For the text-containing cell, return its midpoint in [x, y] coordinate format. 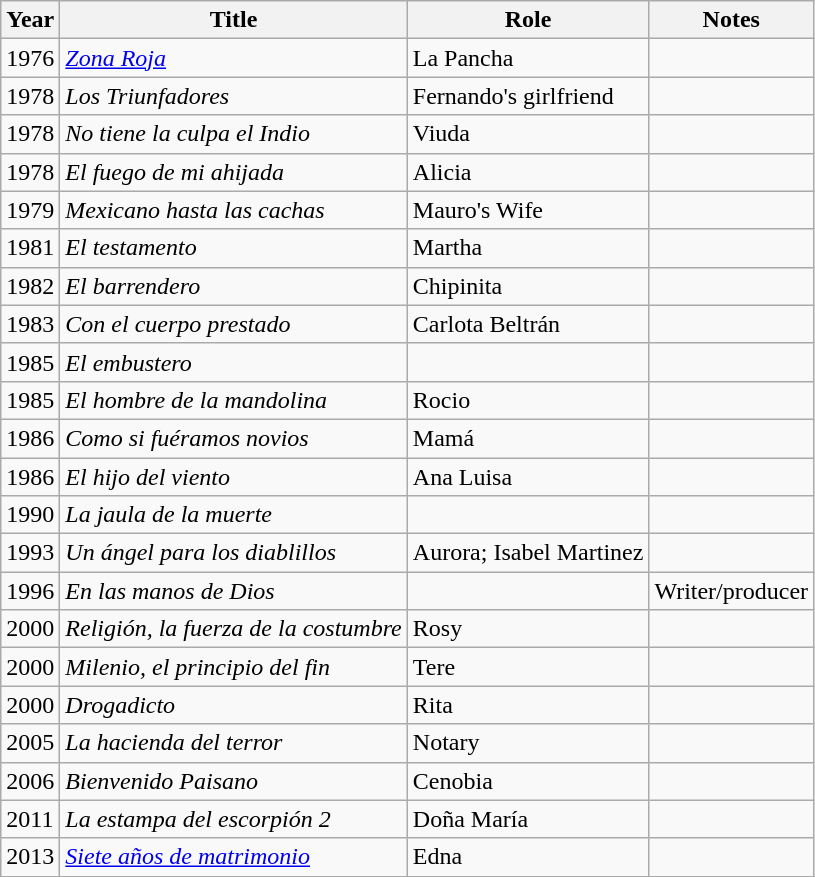
Martha [528, 248]
1976 [30, 58]
1979 [30, 210]
Mamá [528, 438]
Viuda [528, 134]
Chipinita [528, 286]
En las manos de Dios [234, 591]
Alicia [528, 172]
Doña María [528, 819]
Los Triunfadores [234, 96]
Rita [528, 705]
Ana Luisa [528, 477]
Zona Roja [234, 58]
La estampa del escorpión 2 [234, 819]
2011 [30, 819]
No tiene la culpa el Indio [234, 134]
Year [30, 20]
Writer/producer [732, 591]
Notary [528, 743]
Mexicano hasta las cachas [234, 210]
1990 [30, 515]
Aurora; Isabel Martinez [528, 553]
Drogadicto [234, 705]
1983 [30, 324]
Role [528, 20]
Title [234, 20]
1981 [30, 248]
2013 [30, 857]
Notes [732, 20]
La hacienda del terror [234, 743]
Rocio [528, 400]
Cenobia [528, 781]
Con el cuerpo prestado [234, 324]
Rosy [528, 629]
Bienvenido Paisano [234, 781]
1996 [30, 591]
Como si fuéramos novios [234, 438]
Carlota Beltrán [528, 324]
Edna [528, 857]
El testamento [234, 248]
La Pancha [528, 58]
2006 [30, 781]
Fernando's girlfriend [528, 96]
1993 [30, 553]
El embustero [234, 362]
El hijo del viento [234, 477]
El fuego de mi ahijada [234, 172]
El barrendero [234, 286]
Religión, la fuerza de la costumbre [234, 629]
1982 [30, 286]
Milenio, el principio del fin [234, 667]
El hombre de la mandolina [234, 400]
Tere [528, 667]
Siete años de matrimonio [234, 857]
Un ángel para los diablillos [234, 553]
2005 [30, 743]
La jaula de la muerte [234, 515]
Mauro's Wife [528, 210]
